Pinpoint the cell where the given text exists, returning its (x, y) midpoint coordinate. 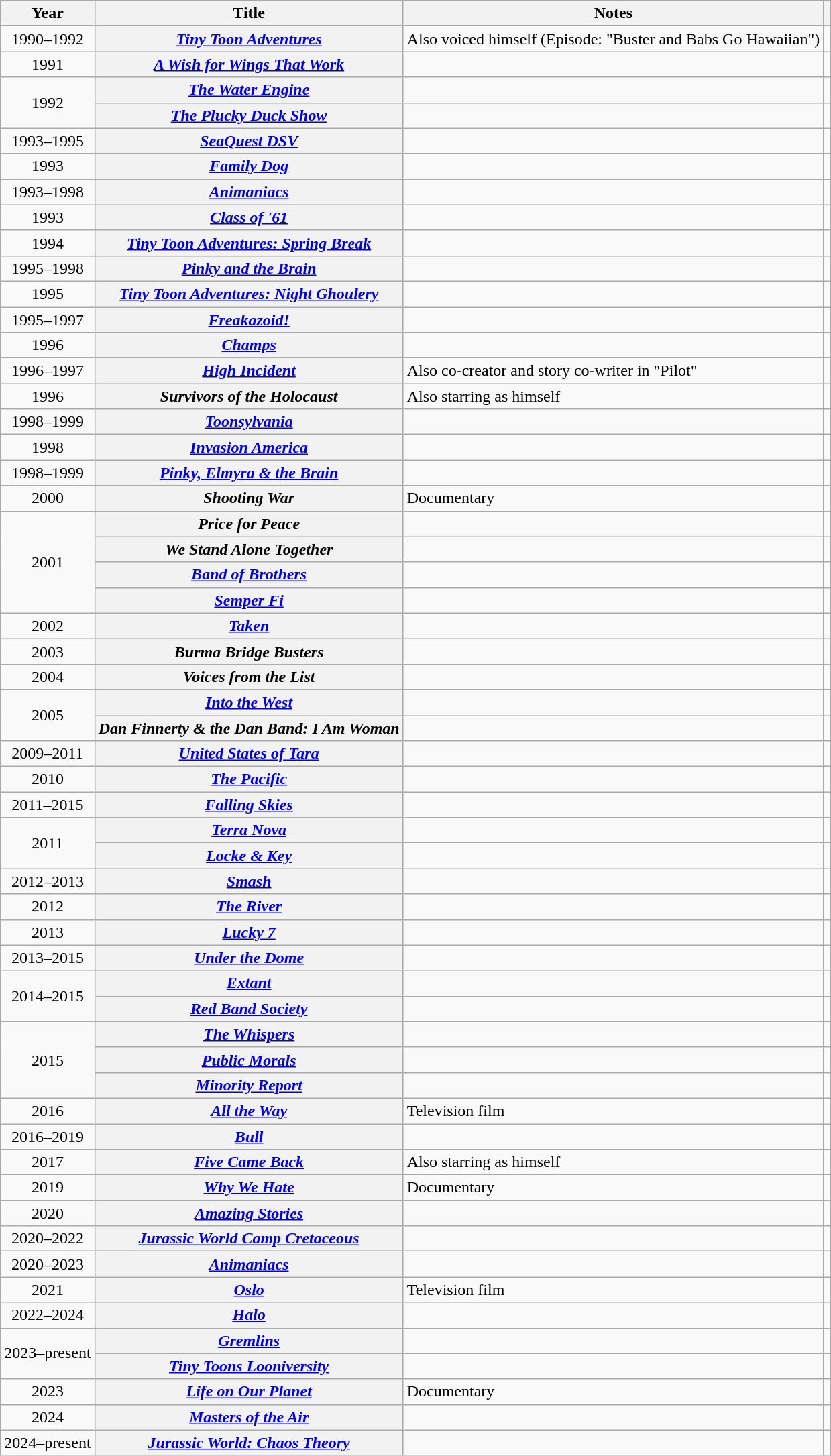
Oslo (249, 1290)
2009–2011 (48, 754)
Minority Report (249, 1085)
Pinky, Elmyra & the Brain (249, 473)
Under the Dome (249, 958)
1994 (48, 243)
2016–2019 (48, 1137)
Red Band Society (249, 1009)
2020–2022 (48, 1239)
High Incident (249, 371)
Invasion America (249, 447)
We Stand Alone Together (249, 549)
Gremlins (249, 1341)
The Whispers (249, 1034)
Jurassic World Camp Cretaceous (249, 1239)
2015 (48, 1060)
1996–1997 (48, 371)
2014–2015 (48, 996)
Pinky and the Brain (249, 268)
The River (249, 907)
A Wish for Wings That Work (249, 64)
2011 (48, 843)
Amazing Stories (249, 1213)
Extant (249, 983)
Year (48, 13)
2011–2015 (48, 805)
2001 (48, 562)
2003 (48, 651)
2021 (48, 1290)
1995 (48, 294)
2020–2023 (48, 1264)
The Pacific (249, 779)
Also voiced himself (Episode: "Buster and Babs Go Hawaiian") (613, 39)
Survivors of the Holocaust (249, 396)
Life on Our Planet (249, 1392)
Lucky 7 (249, 932)
Five Came Back (249, 1162)
Locke & Key (249, 856)
Halo (249, 1315)
Jurassic World: Chaos Theory (249, 1443)
2023–present (48, 1353)
The Plucky Duck Show (249, 115)
SeaQuest DSV (249, 141)
All the Way (249, 1111)
Notes (613, 13)
Taken (249, 626)
2013–2015 (48, 958)
Toonsylvania (249, 422)
Smash (249, 881)
2012–2013 (48, 881)
2005 (48, 715)
1991 (48, 64)
1993–1995 (48, 141)
Title (249, 13)
Tiny Toon Adventures: Spring Break (249, 243)
Price for Peace (249, 524)
Class of '61 (249, 217)
Shooting War (249, 498)
Champs (249, 345)
2024–present (48, 1443)
2010 (48, 779)
1995–1997 (48, 320)
Family Dog (249, 166)
Falling Skies (249, 805)
Also co-creator and story co-writer in "Pilot" (613, 371)
2020 (48, 1213)
The Water Engine (249, 90)
Freakazoid! (249, 320)
2019 (48, 1188)
Into the West (249, 702)
Terra Nova (249, 830)
Tiny Toon Adventures (249, 39)
United States of Tara (249, 754)
1993–1998 (48, 192)
2024 (48, 1417)
Why We Hate (249, 1188)
Tiny Toons Looniversity (249, 1366)
2013 (48, 932)
Voices from the List (249, 677)
2002 (48, 626)
2022–2024 (48, 1315)
1998 (48, 447)
2004 (48, 677)
Tiny Toon Adventures: Night Ghoulery (249, 294)
2000 (48, 498)
2012 (48, 907)
Public Morals (249, 1060)
Dan Finnerty & the Dan Band: I Am Woman (249, 728)
1990–1992 (48, 39)
1992 (48, 103)
Burma Bridge Busters (249, 651)
Band of Brothers (249, 575)
Masters of the Air (249, 1417)
2016 (48, 1111)
2023 (48, 1392)
1995–1998 (48, 268)
Bull (249, 1137)
Semper Fi (249, 600)
2017 (48, 1162)
